Pinpoint the cell where the given text exists, returning its [x, y] midpoint coordinate. 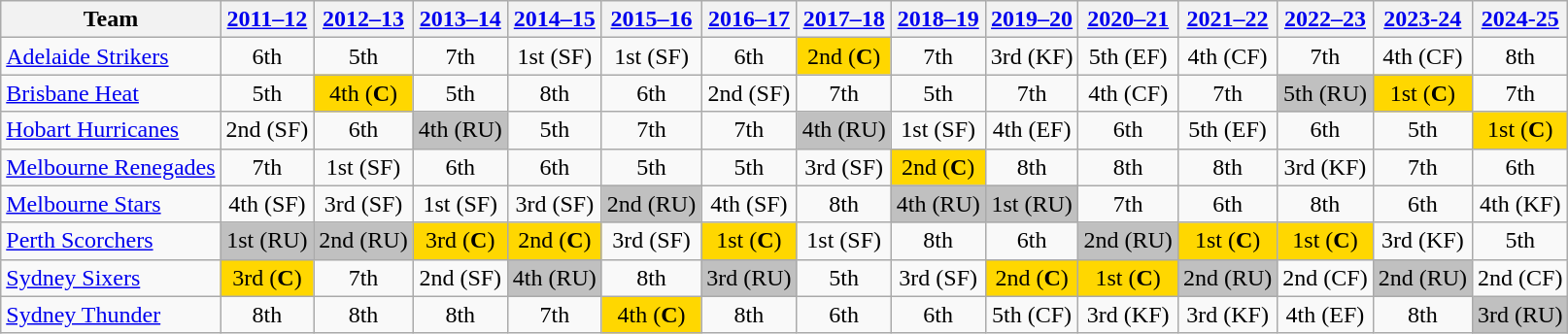
Perth Scorchers [111, 241]
4th (KF) [1520, 204]
Melbourne Renegades [111, 167]
Melbourne Stars [111, 204]
Sydney Thunder [111, 315]
2016–17 [749, 19]
2018–19 [938, 19]
2019–20 [1032, 19]
2022–23 [1325, 19]
Adelaide Strikers [111, 56]
2013–14 [460, 19]
5th (CF) [1032, 315]
Sydney Sixers [111, 278]
2014–15 [554, 19]
5th (RU) [1325, 93]
2011–12 [267, 19]
2012–13 [363, 19]
2015–16 [651, 19]
2017–18 [843, 19]
2021–22 [1227, 19]
Hobart Hurricanes [111, 130]
2020–21 [1128, 19]
2024-25 [1520, 19]
Team [111, 19]
Brisbane Heat [111, 93]
2023-24 [1422, 19]
